From the cell containing the given text, extract its center point as [X, Y] coordinate. 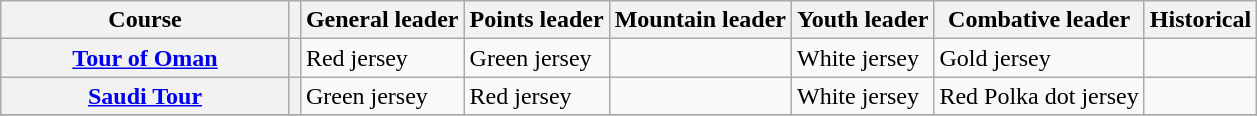
Historical [1200, 20]
Gold jersey [1039, 58]
Red Polka dot jersey [1039, 96]
General leader [382, 20]
Course [146, 20]
Tour of Oman [146, 58]
Points leader [536, 20]
Youth leader [863, 20]
Combative leader [1039, 20]
Mountain leader [700, 20]
Saudi Tour [146, 96]
